Search for the cell housing the specified text and yield its [X, Y] center coordinate. 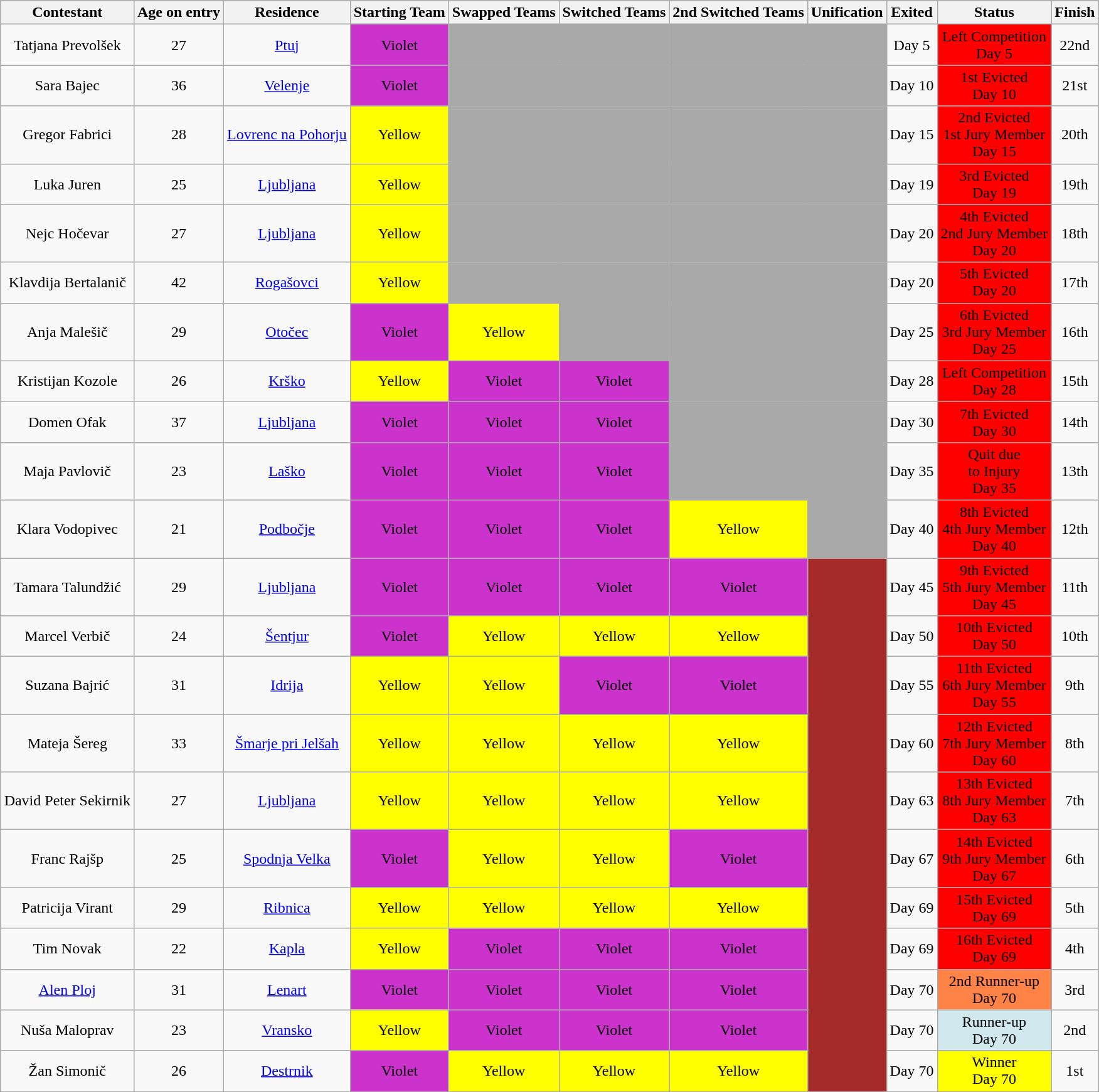
Day 35 [912, 471]
Day 5 [912, 45]
Day 63 [912, 801]
Contestant [67, 13]
Klara Vodopivec [67, 529]
Kapla [287, 948]
2nd Runner-upDay 70 [994, 990]
4th Evicted2nd Jury MemberDay 20 [994, 233]
Quit due to InjuryDay 35 [994, 471]
Šmarje pri Jelšah [287, 743]
Day 60 [912, 743]
9th Evicted5th Jury MemberDay 45 [994, 587]
WinnerDay 70 [994, 1071]
Klavdija Bertalanič [67, 282]
10th EvictedDay 50 [994, 636]
22nd [1075, 45]
Luka Juren [67, 184]
12th [1075, 529]
Alen Ploj [67, 990]
Tim Novak [67, 948]
Exited [912, 13]
12th Evicted7th Jury MemberDay 60 [994, 743]
4th [1075, 948]
Suzana Bajrić [67, 686]
22 [178, 948]
19th [1075, 184]
33 [178, 743]
Day 55 [912, 686]
Starting Team [399, 13]
21st [1075, 85]
Unification [847, 13]
15th [1075, 381]
Day 10 [912, 85]
Tatjana Prevolšek [67, 45]
3rd [1075, 990]
1st EvictedDay 10 [994, 85]
Runner-upDay 70 [994, 1030]
Kristijan Kozole [67, 381]
Destrnik [287, 1071]
Franc Rajšp [67, 859]
28 [178, 135]
10th [1075, 636]
David Peter Sekirnik [67, 801]
Krško [287, 381]
Mateja Šereg [67, 743]
1st [1075, 1071]
Tamara Talundžić [67, 587]
Day 67 [912, 859]
Day 19 [912, 184]
15th EvictedDay 69 [994, 908]
2nd Switched Teams [738, 13]
Status [994, 13]
Marcel Verbič [67, 636]
Otočec [287, 332]
Gregor Fabrici [67, 135]
17th [1075, 282]
2nd [1075, 1030]
Lovrenc na Pohorju [287, 135]
5th [1075, 908]
Left CompetitionDay 28 [994, 381]
Maja Pavlovič [67, 471]
14th [1075, 421]
37 [178, 421]
Spodnja Velka [287, 859]
Day 25 [912, 332]
Day 45 [912, 587]
Day 15 [912, 135]
36 [178, 85]
Idrija [287, 686]
11th [1075, 587]
Residence [287, 13]
7th EvictedDay 30 [994, 421]
16th [1075, 332]
Finish [1075, 13]
Ribnica [287, 908]
9th [1075, 686]
Rogašovci [287, 282]
8th [1075, 743]
42 [178, 282]
7th [1075, 801]
Ptuj [287, 45]
5th EvictedDay 20 [994, 282]
Switched Teams [614, 13]
13th [1075, 471]
21 [178, 529]
14th Evicted9th Jury MemberDay 67 [994, 859]
8th Evicted4th Jury MemberDay 40 [994, 529]
11th Evicted6th Jury MemberDay 55 [994, 686]
Swapped Teams [504, 13]
Žan Simonič [67, 1071]
Day 30 [912, 421]
Nuša Maloprav [67, 1030]
Age on entry [178, 13]
Day 50 [912, 636]
Sara Bajec [67, 85]
Domen Ofak [67, 421]
6th [1075, 859]
13th Evicted8th Jury MemberDay 63 [994, 801]
Lenart [287, 990]
Nejc Hočevar [67, 233]
6th Evicted3rd Jury MemberDay 25 [994, 332]
3rd EvictedDay 19 [994, 184]
Anja Malešič [67, 332]
Patricija Virant [67, 908]
Velenje [287, 85]
Day 40 [912, 529]
Laško [287, 471]
Podbočje [287, 529]
24 [178, 636]
18th [1075, 233]
2nd Evicted1st Jury MemberDay 15 [994, 135]
Vransko [287, 1030]
20th [1075, 135]
Left CompetitionDay 5 [994, 45]
16th EvictedDay 69 [994, 948]
Day 28 [912, 381]
Šentjur [287, 636]
